Detect which cell encompasses the target text, then output its (x, y) center coordinate. 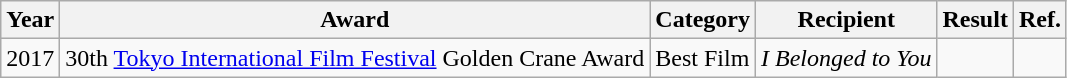
I Belonged to You (847, 58)
2017 (30, 58)
Year (30, 20)
Result (975, 20)
Category (703, 20)
Best Film (703, 58)
Ref. (1040, 20)
Recipient (847, 20)
30th Tokyo International Film Festival Golden Crane Award (355, 58)
Award (355, 20)
